Output the (X, Y) coordinate of the center of the cell containing the given text.  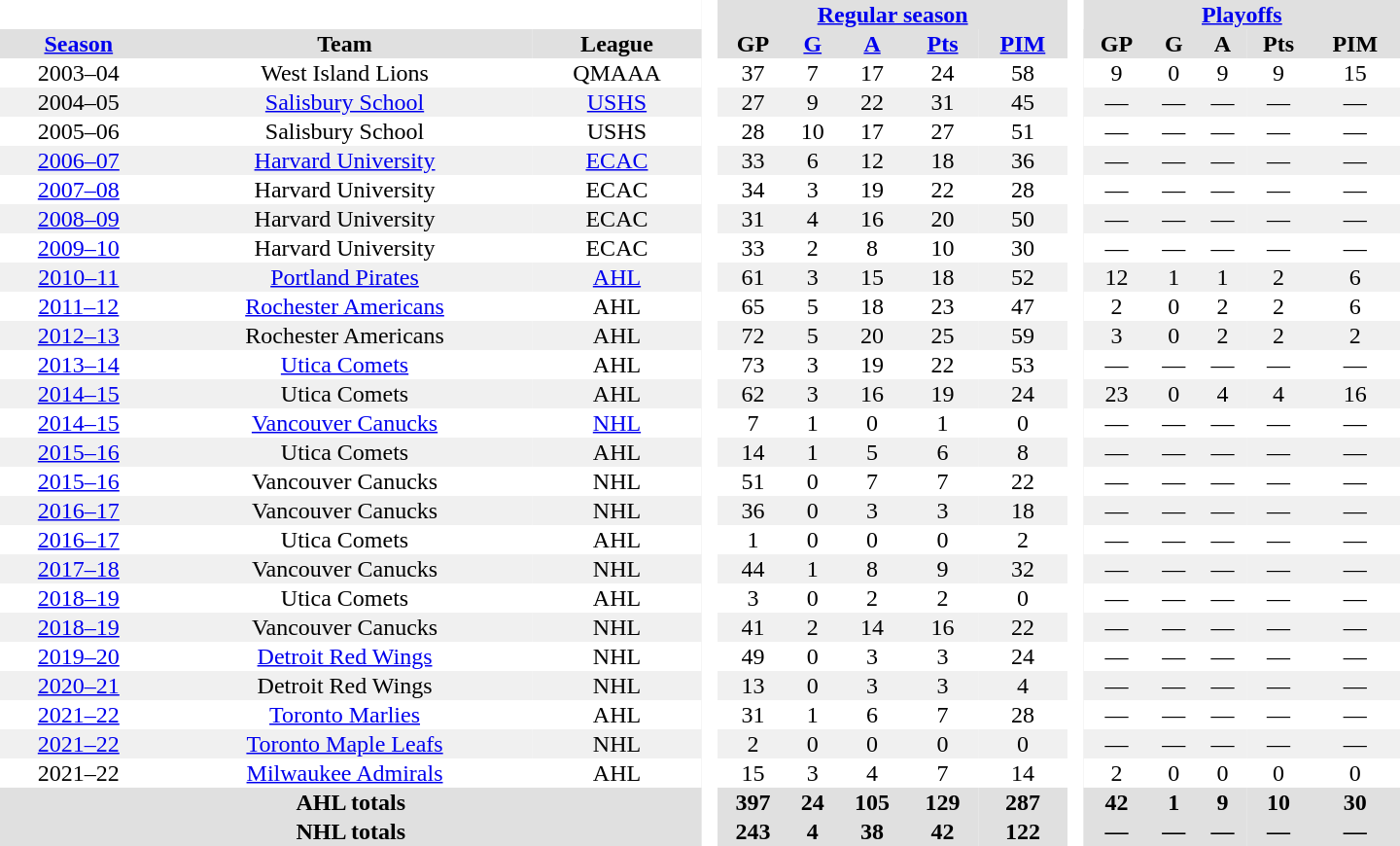
122 (1023, 831)
2003–04 (79, 73)
52 (1023, 277)
2006–07 (79, 160)
61 (752, 277)
AHL totals (351, 802)
2007–08 (79, 190)
2004–05 (79, 102)
2020–21 (79, 686)
Playoffs (1242, 15)
72 (752, 335)
37 (752, 73)
2009–10 (79, 248)
Portland Pirates (345, 277)
73 (752, 365)
2013–14 (79, 365)
129 (942, 802)
League (616, 44)
NHL totals (351, 831)
Toronto Marlies (345, 715)
49 (752, 656)
47 (1023, 306)
38 (872, 831)
2011–12 (79, 306)
2019–20 (79, 656)
Regular season (892, 15)
Season (79, 44)
2010–11 (79, 277)
Toronto Maple Leafs (345, 744)
West Island Lions (345, 73)
44 (752, 569)
2017–18 (79, 569)
Team (345, 44)
32 (1023, 569)
62 (752, 394)
41 (752, 627)
2008–09 (79, 219)
45 (1023, 102)
25 (942, 335)
QMAAA (616, 73)
243 (752, 831)
50 (1023, 219)
2005–06 (79, 131)
105 (872, 802)
2012–13 (79, 335)
53 (1023, 365)
13 (752, 686)
59 (1023, 335)
Milwaukee Admirals (345, 773)
287 (1023, 802)
34 (752, 190)
58 (1023, 73)
65 (752, 306)
397 (752, 802)
